From the cell containing the given text, extract its center point as [X, Y] coordinate. 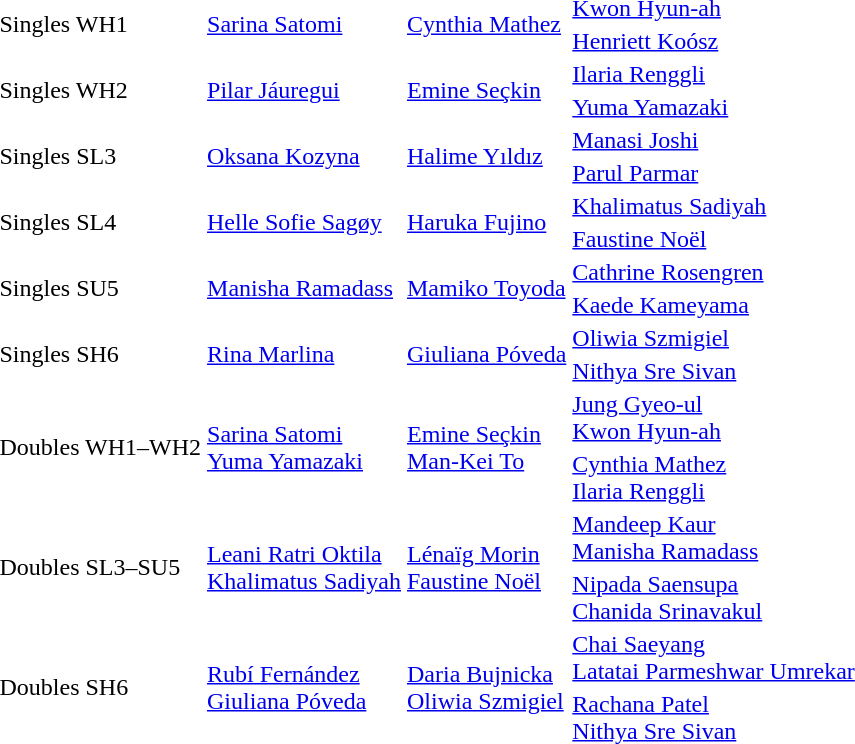
Manisha Ramadass [304, 288]
Haruka Fujino [487, 222]
Oksana Kozyna [304, 156]
Emine Seçkin Man-Kei To [487, 448]
Mamiko Toyoda [487, 288]
Leani Ratri Oktila Khalimatus Sadiyah [304, 568]
Lénaïg Morin Faustine Noël [487, 568]
Emine Seçkin [487, 90]
Giuliana Póveda [487, 354]
Sarina Satomi Yuma Yamazaki [304, 448]
Helle Sofie Sagøy [304, 222]
Pilar Jáuregui [304, 90]
Halime Yıldız [487, 156]
Rina Marlina [304, 354]
